Determine the (X, Y) coordinate at the center of the cell enclosing the given text.  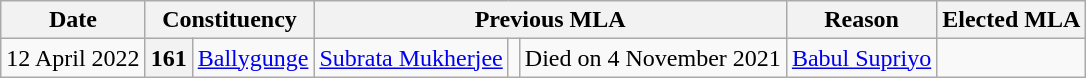
Elected MLA (1012, 20)
Babul Supriyo (861, 58)
Ballygunge (253, 58)
12 April 2022 (73, 58)
Constituency (230, 20)
Date (73, 20)
Reason (861, 20)
161 (168, 58)
Died on 4 November 2021 (652, 58)
Previous MLA (550, 20)
Subrata Mukherjee (411, 58)
